Extract the (X, Y) coordinate from the center of the cell holding the provided text.  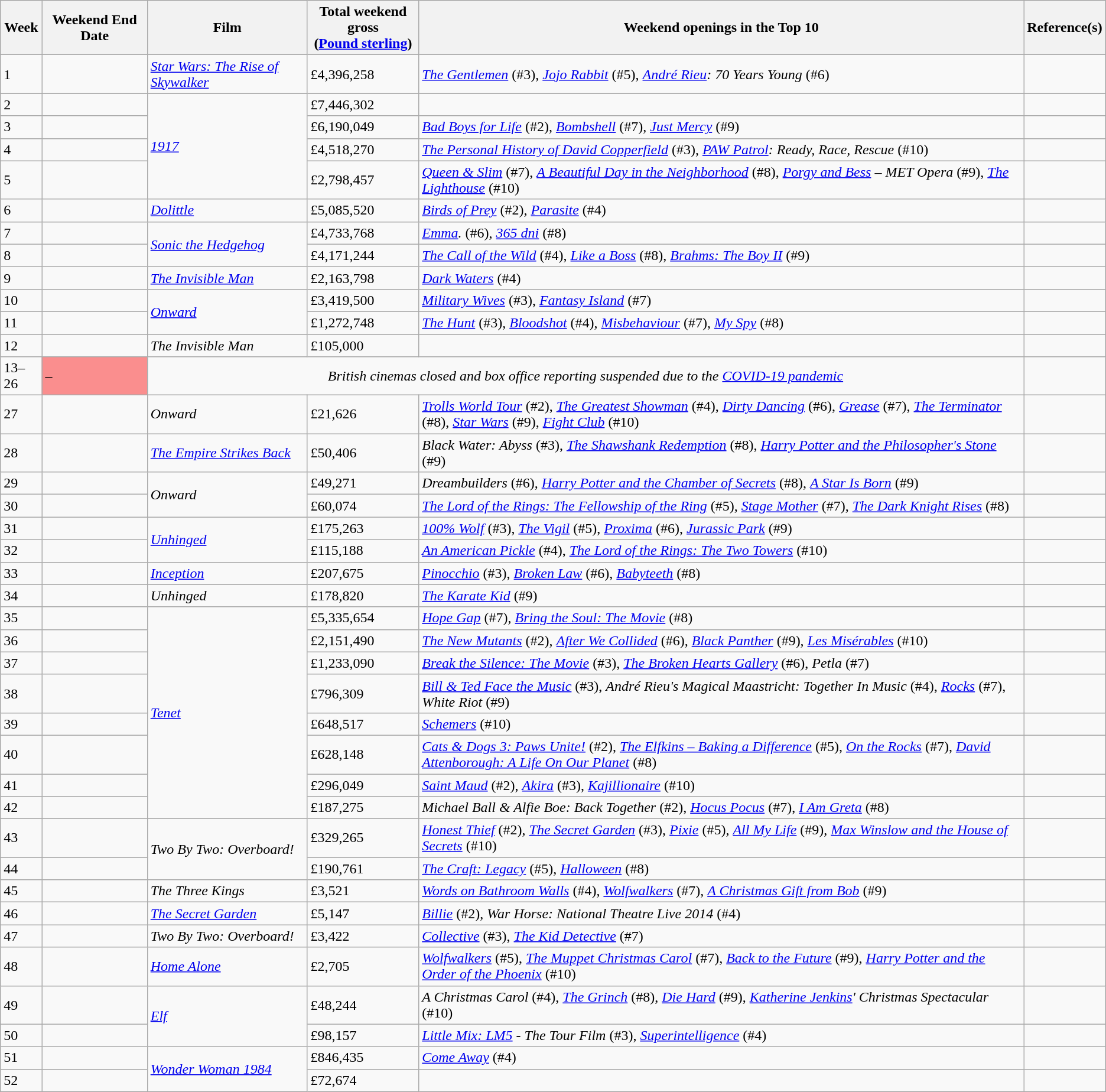
A Christmas Carol (#4), The Grinch (#8), Die Hard (#9), Katherine Jenkins' Christmas Spectacular (#10) (721, 1005)
32 (21, 551)
51 (21, 1058)
Star Wars: The Rise of Skywalker (227, 74)
Weekend openings in the Top 10 (721, 28)
Hope Gap (#7), Bring the Soul: The Movie (#8) (721, 618)
6 (21, 210)
£4,733,768 (363, 233)
£207,675 (363, 573)
Queen & Slim (#7), A Beautiful Day in the Neighborhood (#8), Porgy and Bess – MET Opera (#9), The Lighthouse (#10) (721, 180)
£178,820 (363, 596)
1 (21, 74)
The Secret Garden (227, 914)
£187,275 (363, 808)
7 (21, 233)
£48,244 (363, 1005)
Birds of Prey (#2), Parasite (#4) (721, 210)
47 (21, 936)
Little Mix: LM5 - The Tour Film (#3), Superintelligence (#4) (721, 1035)
£1,272,748 (363, 323)
£2,163,798 (363, 278)
9 (21, 278)
Total weekend gross(Pound sterling) (363, 28)
The Karate Kid (#9) (721, 596)
£3,419,500 (363, 300)
£3,521 (363, 891)
Wonder Woman 1984 (227, 1069)
The Hunt (#3), Bloodshot (#4), Misbehaviour (#7), My Spy (#8) (721, 323)
Words on Bathroom Walls (#4), Wolfwalkers (#7), A Christmas Gift from Bob (#9) (721, 891)
Come Away (#4) (721, 1058)
42 (21, 808)
35 (21, 618)
Black Water: Abyss (#3), The Shawshank Redemption (#8), Harry Potter and the Philosopher's Stone (#9) (721, 453)
Military Wives (#3), Fantasy Island (#7) (721, 300)
The Empire Strikes Back (227, 453)
The Gentlemen (#3), Jojo Rabbit (#5), André Rieu: 70 Years Young (#6) (721, 74)
Billie (#2), War Horse: National Theatre Live 2014 (#4) (721, 914)
36 (21, 641)
Home Alone (227, 967)
41 (21, 785)
£190,761 (363, 869)
Trolls World Tour (#2), The Greatest Showman (#4), Dirty Dancing (#6), Grease (#7), The Terminator (#8), Star Wars (#9), Fight Club (#10) (721, 415)
38 (21, 694)
10 (21, 300)
11 (21, 323)
Inception (227, 573)
British cinemas closed and box office reporting suspended due to the COVID-19 pandemic (585, 376)
34 (21, 596)
5 (21, 180)
Wolfwalkers (#5), The Muppet Christmas Carol (#7), Back to the Future (#9), Harry Potter and the Order of the Phoenix (#10) (721, 967)
52 (21, 1080)
27 (21, 415)
£6,190,049 (363, 127)
Week (21, 28)
£2,798,457 (363, 180)
Collective (#3), The Kid Detective (#7) (721, 936)
48 (21, 967)
8 (21, 255)
43 (21, 838)
29 (21, 483)
£796,309 (363, 694)
Film (227, 28)
£296,049 (363, 785)
The Personal History of David Copperfield (#3), PAW Patrol: Ready, Race, Rescue (#10) (721, 149)
Michael Ball & Alfie Boe: Back Together (#2), Hocus Pocus (#7), I Am Greta (#8) (721, 808)
£60,074 (363, 506)
33 (21, 573)
£50,406 (363, 453)
£7,446,302 (363, 105)
£4,518,270 (363, 149)
£2,705 (363, 967)
Pinocchio (#3), Broken Law (#6), Babyteeth (#8) (721, 573)
£4,396,258 (363, 74)
£1,233,090 (363, 663)
46 (21, 914)
Cats & Dogs 3: Paws Unite! (#2), The Elfkins – Baking a Difference (#5), On the Rocks (#7), David Attenborough: A Life On Our Planet (#8) (721, 754)
1917 (227, 147)
Reference(s) (1065, 28)
Weekend End Date (95, 28)
Dreambuilders (#6), Harry Potter and the Chamber of Secrets (#8), A Star Is Born (#9) (721, 483)
12 (21, 346)
31 (21, 528)
Dolittle (227, 210)
4 (21, 149)
£175,263 (363, 528)
£105,000 (363, 346)
49 (21, 1005)
Saint Maud (#2), Akira (#3), Kajillionaire (#10) (721, 785)
50 (21, 1035)
100% Wolf (#3), The Vigil (#5), Proxima (#6), Jurassic Park (#9) (721, 528)
£846,435 (363, 1058)
The Lord of the Rings: The Fellowship of the Ring (#5), Stage Mother (#7), The Dark Knight Rises (#8) (721, 506)
40 (21, 754)
£5,085,520 (363, 210)
£648,517 (363, 724)
£3,422 (363, 936)
3 (21, 127)
– (95, 376)
Bill & Ted Face the Music (#3), André Rieu's Magical Maastricht: Together In Music (#4), Rocks (#7), White Riot (#9) (721, 694)
The Call of the Wild (#4), Like a Boss (#8), Brahms: The Boy II (#9) (721, 255)
Elf (227, 1016)
£5,335,654 (363, 618)
13–26 (21, 376)
44 (21, 869)
28 (21, 453)
Bad Boys for Life (#2), Bombshell (#7), Just Mercy (#9) (721, 127)
£72,674 (363, 1080)
£98,157 (363, 1035)
£329,265 (363, 838)
An American Pickle (#4), The Lord of the Rings: The Two Towers (#10) (721, 551)
£21,626 (363, 415)
£4,171,244 (363, 255)
The New Mutants (#2), After We Collided (#6), Black Panther (#9), Les Misérables (#10) (721, 641)
The Craft: Legacy (#5), Halloween (#8) (721, 869)
Dark Waters (#4) (721, 278)
Honest Thief (#2), The Secret Garden (#3), Pixie (#5), All My Life (#9), Max Winslow and the House of Secrets (#10) (721, 838)
£115,188 (363, 551)
37 (21, 663)
£2,151,490 (363, 641)
Emma. (#6), 365 dni (#8) (721, 233)
45 (21, 891)
Schemers (#10) (721, 724)
2 (21, 105)
£5,147 (363, 914)
£628,148 (363, 754)
30 (21, 506)
Sonic the Hedgehog (227, 244)
The Three Kings (227, 891)
Tenet (227, 713)
39 (21, 724)
£49,271 (363, 483)
Break the Silence: The Movie (#3), The Broken Hearts Gallery (#6), Petla (#7) (721, 663)
